Detect which cell encompasses the target text, then output its (X, Y) center coordinate. 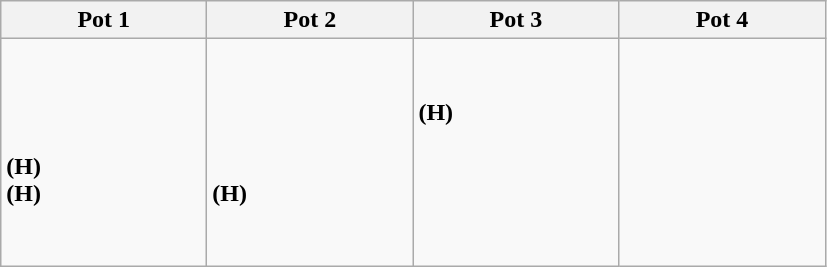
Pot 2 (310, 20)
(H) (H) (104, 152)
Pot 1 (104, 20)
Pot 4 (722, 20)
Pot 3 (516, 20)
